Determine the [x, y] coordinate at the center of the cell enclosing the given text.  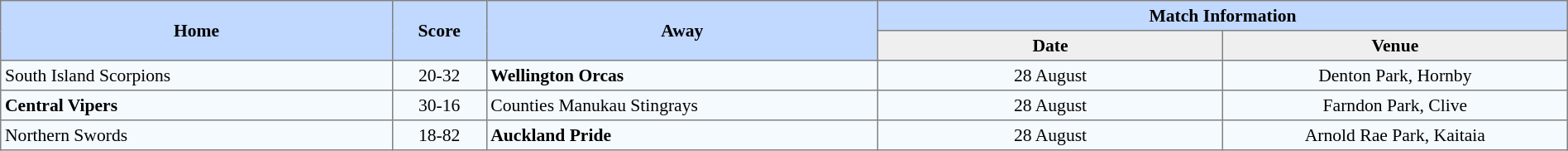
Central Vipers [197, 105]
Auckland Pride [682, 135]
18-82 [439, 135]
Date [1050, 46]
Match Information [1223, 16]
Denton Park, Hornby [1394, 75]
20-32 [439, 75]
Arnold Rae Park, Kaitaia [1394, 135]
Venue [1394, 46]
Score [439, 31]
South Island Scorpions [197, 75]
Counties Manukau Stingrays [682, 105]
Wellington Orcas [682, 75]
30-16 [439, 105]
Away [682, 31]
Farndon Park, Clive [1394, 105]
Northern Swords [197, 135]
Home [197, 31]
